Determine the (x, y) coordinate at the center of the cell enclosing the given text.  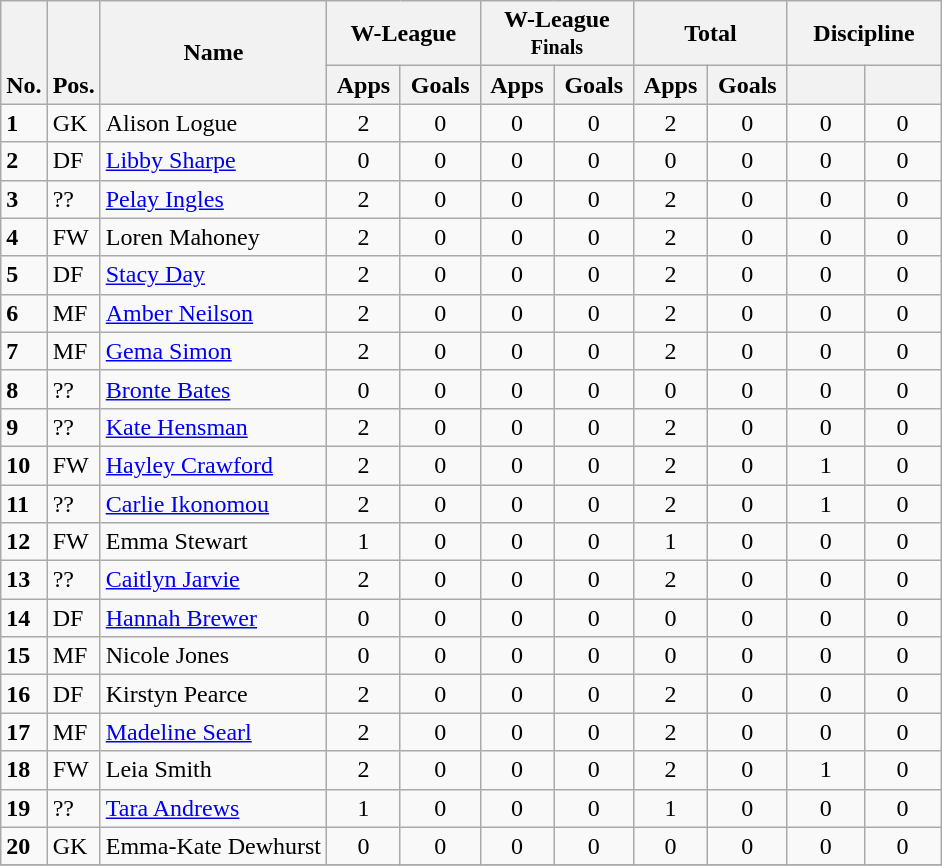
8 (24, 389)
15 (24, 656)
Nicole Jones (213, 656)
Tara Andrews (213, 808)
18 (24, 770)
5 (24, 275)
12 (24, 542)
7 (24, 351)
Pelay Ingles (213, 199)
W-League (404, 34)
13 (24, 580)
17 (24, 732)
Hannah Brewer (213, 618)
Name (213, 52)
16 (24, 694)
Emma Stewart (213, 542)
Amber Neilson (213, 313)
Kirstyn Pearce (213, 694)
Pos. (74, 52)
Hayley Crawford (213, 465)
Gema Simon (213, 351)
Leia Smith (213, 770)
Emma-Kate Dewhurst (213, 846)
9 (24, 427)
Loren Mahoney (213, 237)
Carlie Ikonomou (213, 503)
3 (24, 199)
Total (711, 34)
20 (24, 846)
Kate Hensman (213, 427)
11 (24, 503)
6 (24, 313)
W-LeagueFinals (557, 34)
Stacy Day (213, 275)
19 (24, 808)
Bronte Bates (213, 389)
Alison Logue (213, 123)
No. (24, 52)
Libby Sharpe (213, 161)
10 (24, 465)
14 (24, 618)
Discipline (864, 34)
Madeline Searl (213, 732)
4 (24, 237)
Caitlyn Jarvie (213, 580)
